Return the [x, y] coordinate for the center point of the cell that contains the specified text.  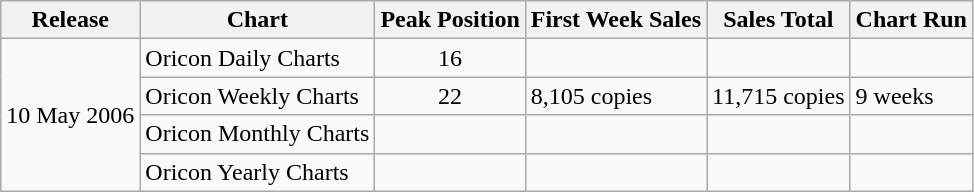
Release [70, 20]
Oricon Daily Charts [258, 58]
9 weeks [911, 96]
Oricon Monthly Charts [258, 134]
Oricon Weekly Charts [258, 96]
Sales Total [778, 20]
Chart [258, 20]
Chart Run [911, 20]
8,105 copies [616, 96]
16 [450, 58]
10 May 2006 [70, 115]
Peak Position [450, 20]
22 [450, 96]
First Week Sales [616, 20]
11,715 copies [778, 96]
Oricon Yearly Charts [258, 172]
